Search for the cell housing the specified text and yield its [x, y] center coordinate. 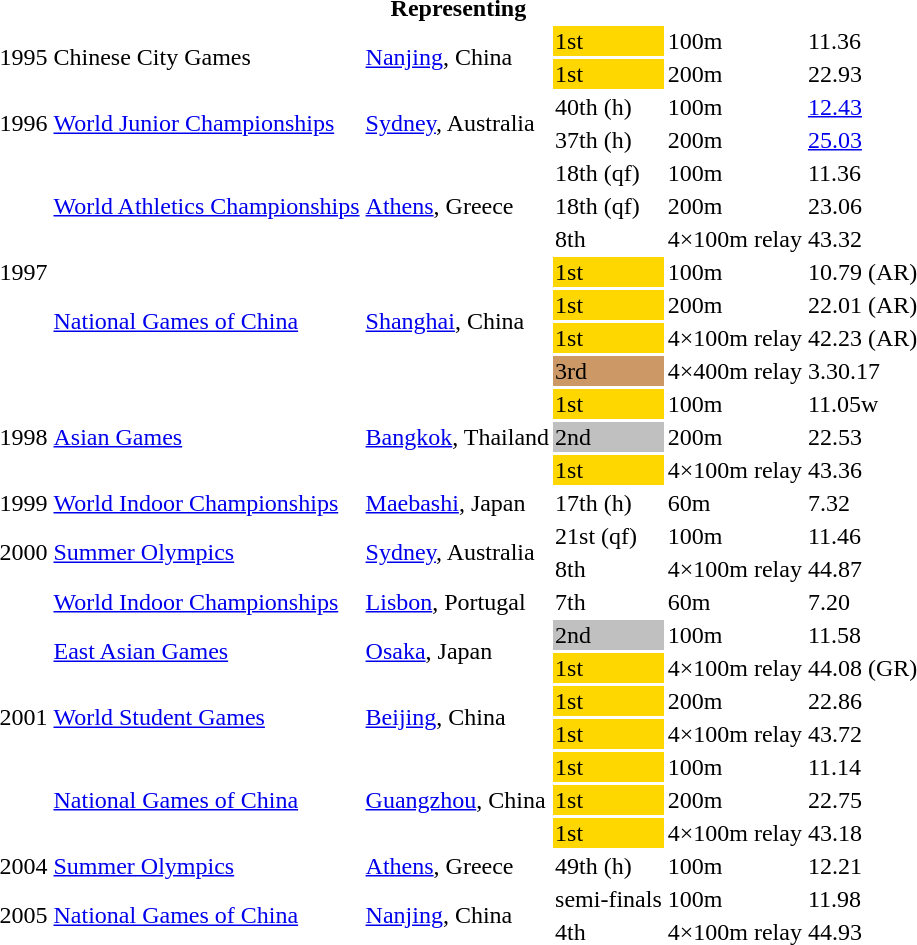
37th (h) [609, 140]
Beijing, China [458, 718]
7th [609, 602]
Chinese City Games [206, 58]
semi-finals [609, 899]
Nanjing, China [458, 58]
World Athletics Championships [206, 206]
Asian Games [206, 437]
Lisbon, Portugal [458, 602]
17th (h) [609, 503]
Shanghai, China [458, 322]
Maebashi, Japan [458, 503]
Guangzhou, China [458, 800]
Osaka, Japan [458, 652]
3rd [609, 371]
Bangkok, Thailand [458, 437]
49th (h) [609, 866]
40th (h) [609, 107]
21st (qf) [609, 536]
East Asian Games [206, 652]
4×400m relay [734, 371]
World Student Games [206, 718]
World Junior Championships [206, 124]
